Return [x, y] of the center of cell containing provided text 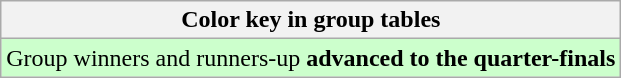
Color key in group tables [311, 20]
Group winners and runners-up advanced to the quarter-finals [311, 58]
